Output the (x, y) coordinate of the center of the cell containing the given text.  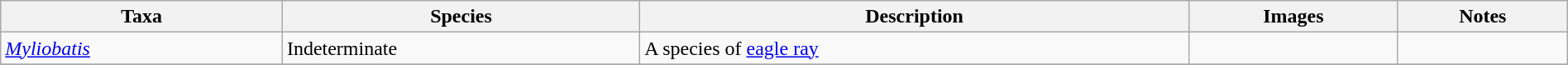
Myliobatis (142, 48)
Indeterminate (461, 48)
A species of eagle ray (915, 48)
Description (915, 17)
Taxa (142, 17)
Notes (1482, 17)
Images (1293, 17)
Species (461, 17)
